For the text-containing cell, return its midpoint in [X, Y] coordinate format. 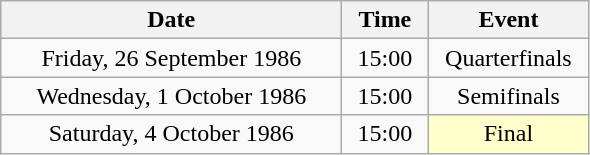
Time [385, 20]
Wednesday, 1 October 1986 [172, 96]
Final [508, 134]
Date [172, 20]
Quarterfinals [508, 58]
Semifinals [508, 96]
Friday, 26 September 1986 [172, 58]
Event [508, 20]
Saturday, 4 October 1986 [172, 134]
